Extract the [x, y] coordinate from the center of the cell holding the provided text.  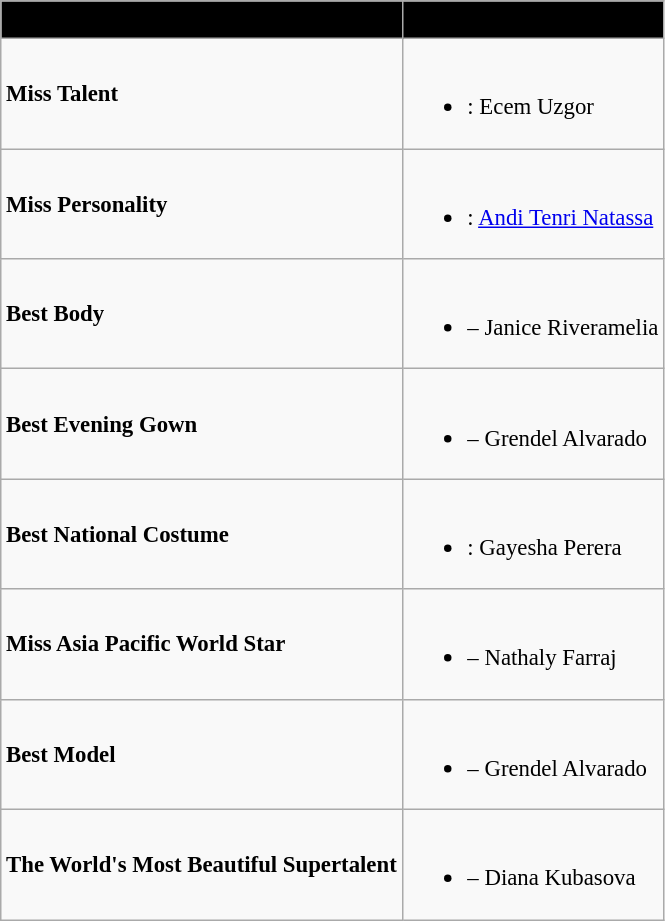
Miss Talent [202, 94]
: Andi Tenri Natassa [533, 204]
Best Body [202, 314]
Miss Personality [202, 204]
Award [202, 20]
: Gayesha Perera [533, 534]
Contestant [533, 20]
– Nathaly Farraj [533, 644]
Best National Costume [202, 534]
Best Evening Gown [202, 424]
The World's Most Beautiful Supertalent [202, 865]
– Diana Kubasova [533, 865]
Miss Asia Pacific World Star [202, 644]
: Ecem Uzgor [533, 94]
– Janice Riveramelia [533, 314]
Best Model [202, 754]
